Return the (X, Y) coordinate for the center point of the cell that contains the specified text.  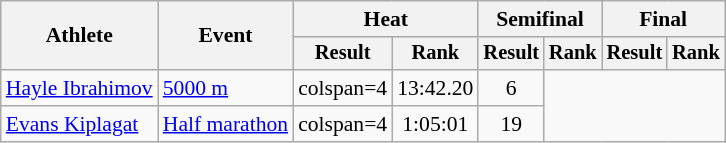
Semifinal (540, 19)
Heat (386, 19)
Athlete (80, 36)
Hayle Ibrahimov (80, 88)
6 (511, 88)
Half marathon (226, 124)
Final (664, 19)
1:05:01 (435, 124)
5000 m (226, 88)
Evans Kiplagat (80, 124)
19 (511, 124)
13:42.20 (435, 88)
Event (226, 36)
